Output the (X, Y) coordinate of the center of the cell containing the given text.  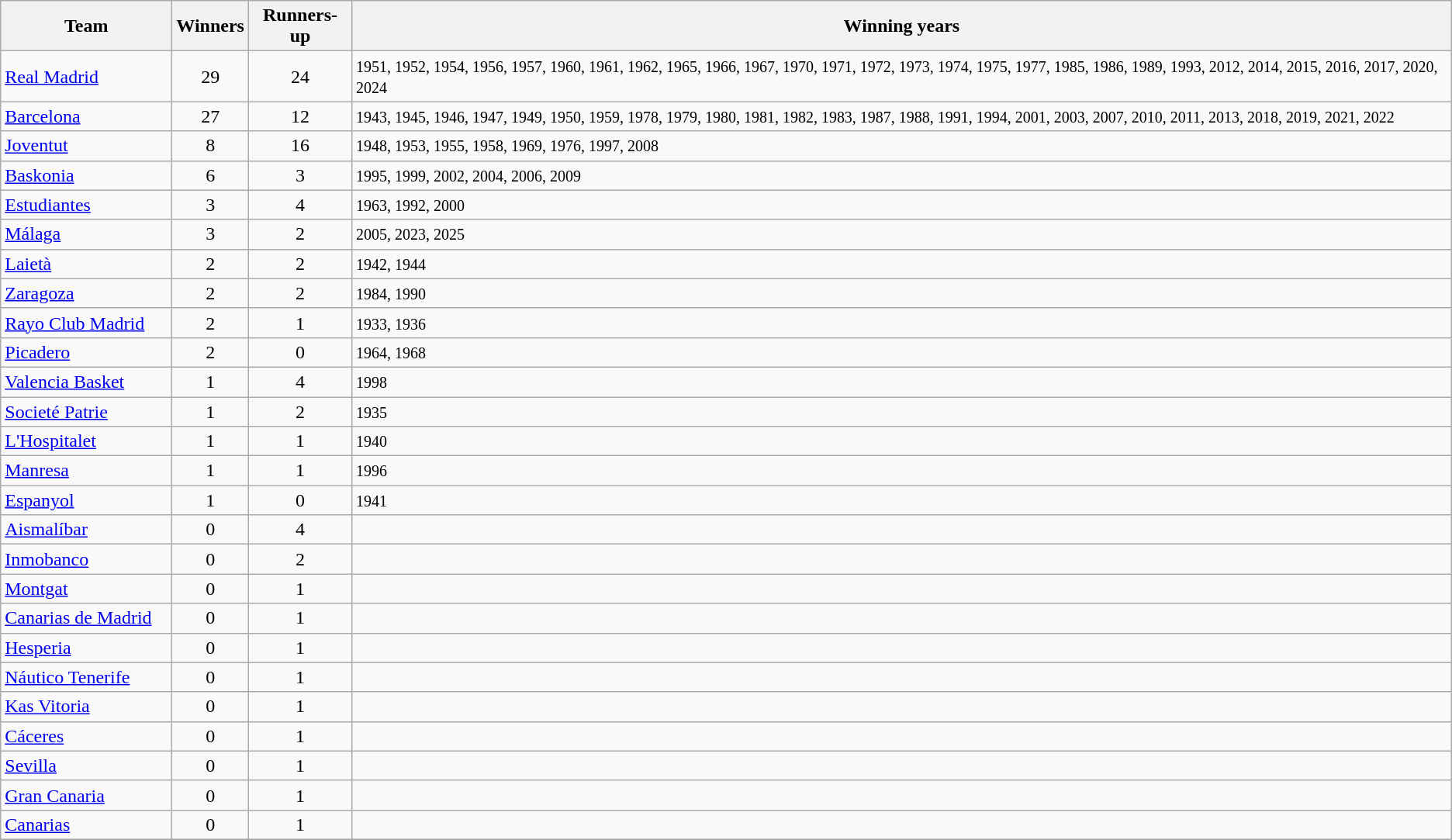
1940 (902, 441)
24 (299, 76)
Laietà (87, 264)
Runners-up (299, 26)
1998 (902, 382)
Joventut (87, 146)
Baskonia (87, 175)
16 (299, 146)
Náutico Tenerife (87, 677)
Cáceres (87, 736)
Kas Vitoria (87, 707)
1942, 1944 (902, 264)
1984, 1990 (902, 293)
Málaga (87, 234)
6 (211, 175)
27 (211, 116)
Canarias (87, 824)
1935 (902, 412)
Hesperia (87, 648)
1933, 1936 (902, 323)
1995, 1999, 2002, 2004, 2006, 2009 (902, 175)
Winning years (902, 26)
Winners (211, 26)
Rayo Club Madrid (87, 323)
Societé Patrie (87, 412)
Espanyol (87, 500)
Real Madrid (87, 76)
Montgat (87, 589)
Gran Canaria (87, 795)
Canarias de Madrid (87, 618)
1963, 1992, 2000 (902, 205)
Team (87, 26)
1948, 1953, 1955, 1958, 1969, 1976, 1997, 2008 (902, 146)
Picadero (87, 352)
Valencia Basket (87, 382)
29 (211, 76)
Sevilla (87, 766)
Estudiantes (87, 205)
Inmobanco (87, 559)
8 (211, 146)
1996 (902, 471)
12 (299, 116)
2005, 2023, 2025 (902, 234)
Aismalíbar (87, 530)
Manresa (87, 471)
1941 (902, 500)
Zaragoza (87, 293)
Barcelona (87, 116)
L'Hospitalet (87, 441)
1964, 1968 (902, 352)
